Provide the (X, Y) coordinate of the cell's center where the given text is located.  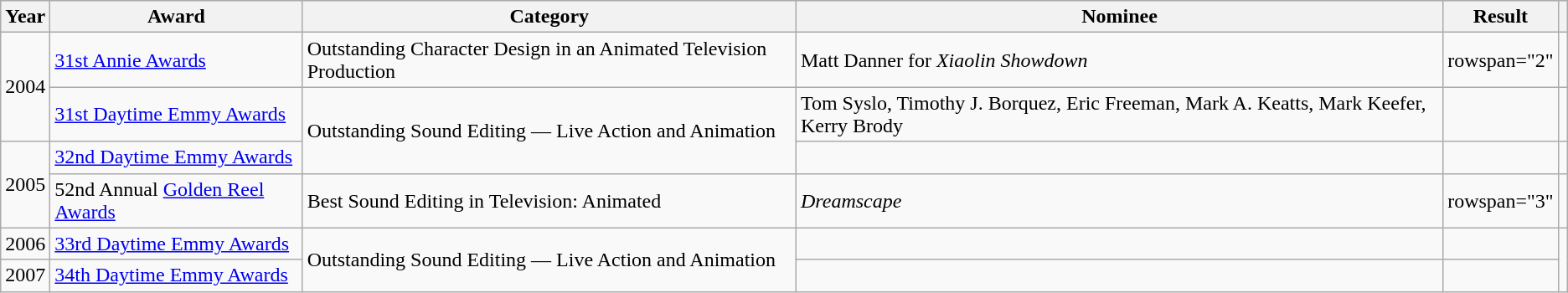
Category (549, 17)
34th Daytime Emmy Awards (176, 275)
2005 (25, 184)
2006 (25, 244)
rowspan="3" (1501, 201)
Matt Danner for Xiaolin Showdown (1119, 60)
Result (1501, 17)
rowspan="2" (1501, 60)
31st Annie Awards (176, 60)
2004 (25, 87)
31st Daytime Emmy Awards (176, 114)
Nominee (1119, 17)
33rd Daytime Emmy Awards (176, 244)
Award (176, 17)
Tom Syslo, Timothy J. Borquez, Eric Freeman, Mark A. Keatts, Mark Keefer, Kerry Brody (1119, 114)
Outstanding Character Design in an Animated Television Production (549, 60)
52nd Annual Golden Reel Awards (176, 201)
32nd Daytime Emmy Awards (176, 157)
2007 (25, 275)
Dreamscape (1119, 201)
Best Sound Editing in Television: Animated (549, 201)
Year (25, 17)
